Locate the cell with the specified text and output its [X, Y] center coordinate. 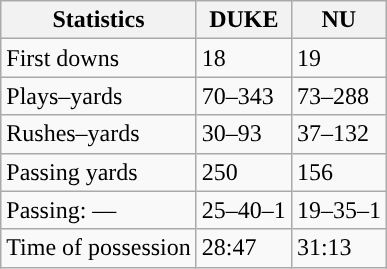
19–35–1 [338, 210]
DUKE [244, 20]
Time of possession [99, 248]
31:13 [338, 248]
Statistics [99, 20]
18 [244, 58]
37–132 [338, 134]
NU [338, 20]
250 [244, 172]
19 [338, 58]
30–93 [244, 134]
28:47 [244, 248]
73–288 [338, 96]
156 [338, 172]
Rushes–yards [99, 134]
25–40–1 [244, 210]
Plays–yards [99, 96]
70–343 [244, 96]
Passing: –– [99, 210]
First downs [99, 58]
Passing yards [99, 172]
